Scan for the cell matching the given text and deliver its [X, Y] coordinate at center. 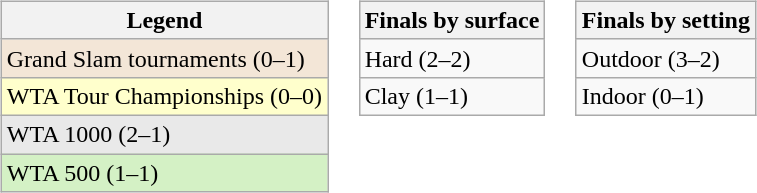
Grand Slam tournaments (0–1) [164, 58]
Hard (2–2) [452, 58]
Clay (1–1) [452, 96]
WTA Tour Championships (0–0) [164, 96]
Legend [164, 20]
WTA 500 (1–1) [164, 173]
Finals by surface [452, 20]
Finals by setting [666, 20]
Outdoor (3–2) [666, 58]
Indoor (0–1) [666, 96]
WTA 1000 (2–1) [164, 134]
